Provide the [X, Y] coordinate of the cell's center where the given text is located.  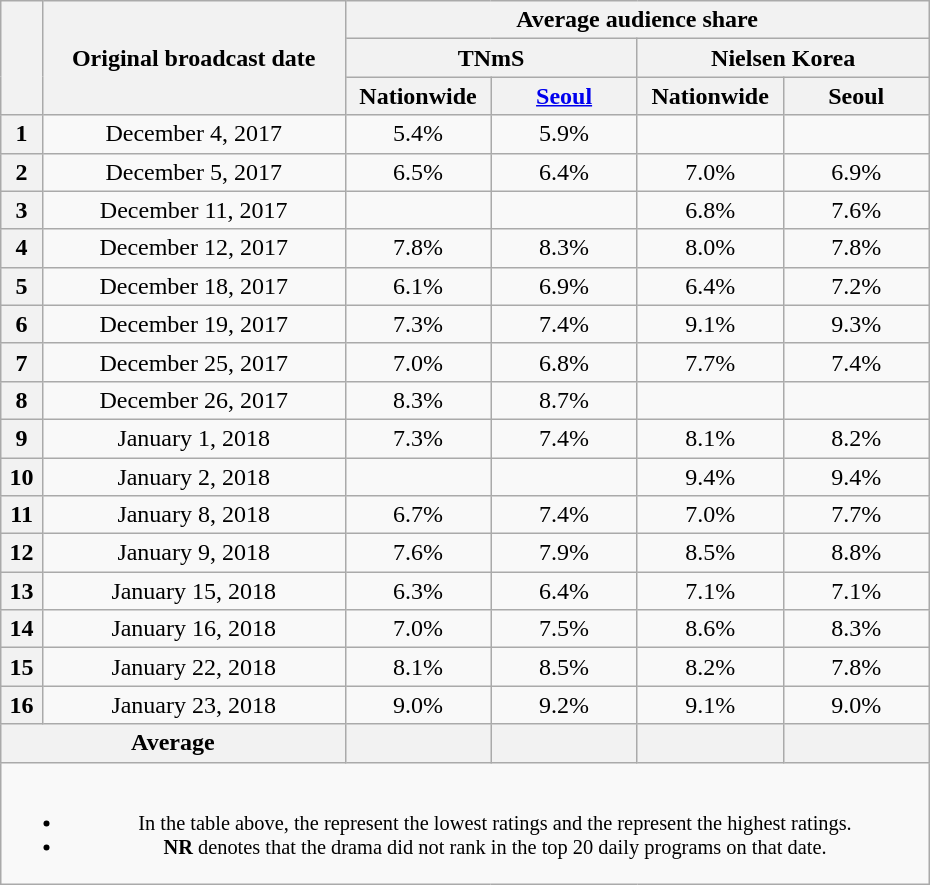
2 [22, 172]
7.9% [564, 553]
14 [22, 629]
7 [22, 362]
9.2% [564, 705]
Nielsen Korea [783, 58]
December 11, 2017 [194, 210]
5.9% [564, 134]
9 [22, 438]
1 [22, 134]
8.6% [710, 629]
9.3% [856, 324]
January 1, 2018 [194, 438]
December 18, 2017 [194, 286]
January 15, 2018 [194, 591]
Average audience share [637, 20]
5.4% [418, 134]
10 [22, 477]
6.7% [418, 515]
January 8, 2018 [194, 515]
4 [22, 248]
6.1% [418, 286]
Original broadcast date [194, 58]
December 25, 2017 [194, 362]
December 5, 2017 [194, 172]
8.7% [564, 400]
16 [22, 705]
13 [22, 591]
11 [22, 515]
January 23, 2018 [194, 705]
7.2% [856, 286]
TNmS [491, 58]
6 [22, 324]
December 26, 2017 [194, 400]
December 19, 2017 [194, 324]
5 [22, 286]
8.0% [710, 248]
8 [22, 400]
8.8% [856, 553]
January 9, 2018 [194, 553]
3 [22, 210]
12 [22, 553]
December 12, 2017 [194, 248]
December 4, 2017 [194, 134]
15 [22, 667]
January 2, 2018 [194, 477]
Average [173, 743]
January 22, 2018 [194, 667]
January 16, 2018 [194, 629]
7.5% [564, 629]
6.5% [418, 172]
6.3% [418, 591]
